Find where the given text appears and provide that cell's center as [x, y] coordinate. 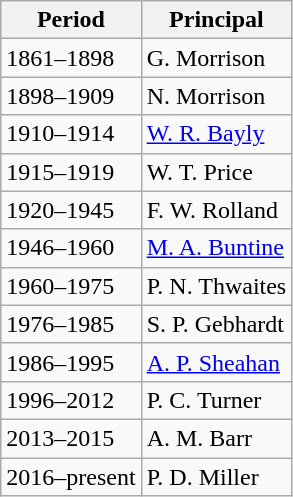
G. Morrison [216, 58]
1920–1945 [71, 210]
1915–1919 [71, 172]
P. N. Thwaites [216, 286]
F. W. Rolland [216, 210]
2013–2015 [71, 438]
1986–1995 [71, 362]
1996–2012 [71, 400]
M. A. Buntine [216, 248]
1976–1985 [71, 324]
P. C. Turner [216, 400]
2016–present [71, 477]
A. M. Barr [216, 438]
W. R. Bayly [216, 134]
1910–1914 [71, 134]
N. Morrison [216, 96]
Period [71, 20]
P. D. Miller [216, 477]
1960–1975 [71, 286]
1946–1960 [71, 248]
Principal [216, 20]
1898–1909 [71, 96]
W. T. Price [216, 172]
1861–1898 [71, 58]
A. P. Sheahan [216, 362]
S. P. Gebhardt [216, 324]
